Scan for the cell matching the given text and deliver its [X, Y] coordinate at center. 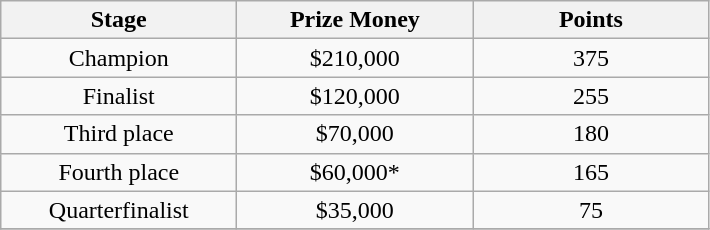
255 [591, 96]
Finalist [119, 96]
Champion [119, 58]
Stage [119, 20]
$35,000 [355, 210]
Quarterfinalist [119, 210]
Third place [119, 134]
375 [591, 58]
180 [591, 134]
$120,000 [355, 96]
75 [591, 210]
165 [591, 172]
Points [591, 20]
Fourth place [119, 172]
$60,000* [355, 172]
$210,000 [355, 58]
Prize Money [355, 20]
$70,000 [355, 134]
